From the cell containing the given text, extract its center point as (X, Y) coordinate. 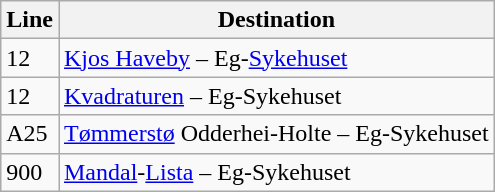
Line (30, 20)
A25 (30, 134)
Kjos Haveby – Eg-Sykehuset (276, 58)
Kvadraturen – Eg-Sykehuset (276, 96)
Destination (276, 20)
900 (30, 172)
Tømmerstø Odderhei-Holte – Eg-Sykehuset (276, 134)
Mandal-Lista – Eg-Sykehuset (276, 172)
